From the cell containing the given text, extract its center point as [X, Y] coordinate. 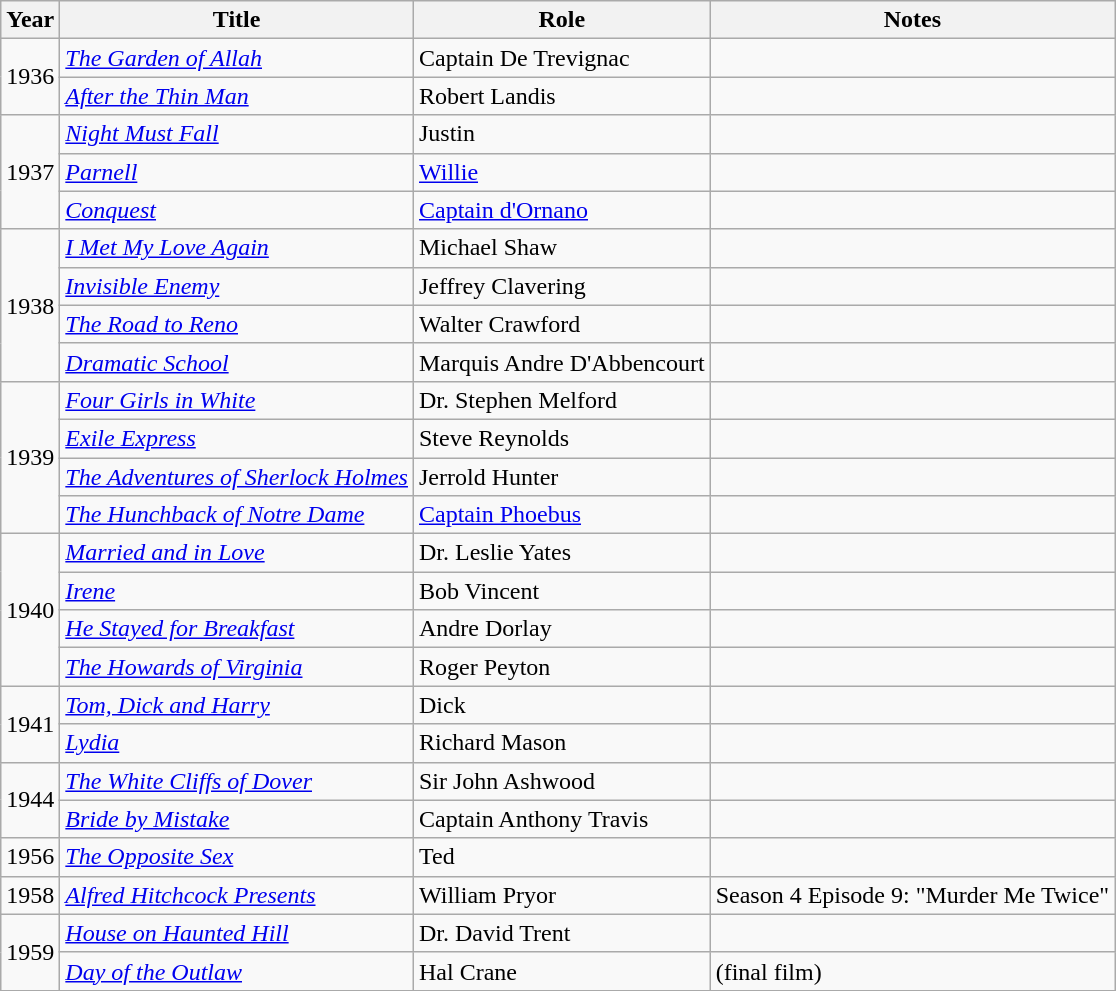
Role [562, 20]
Tom, Dick and Harry [237, 705]
William Pryor [562, 895]
House on Haunted Hill [237, 933]
Justin [562, 134]
Parnell [237, 172]
1937 [30, 172]
1941 [30, 724]
Hal Crane [562, 971]
Marquis Andre D'Abbencourt [562, 362]
Night Must Fall [237, 134]
Notes [912, 20]
1958 [30, 895]
1944 [30, 800]
Captain Anthony Travis [562, 819]
Walter Crawford [562, 324]
1938 [30, 305]
Irene [237, 591]
Dick [562, 705]
Invisible Enemy [237, 286]
Season 4 Episode 9: "Murder Me Twice" [912, 895]
Jerrold Hunter [562, 477]
Richard Mason [562, 743]
Dr. David Trent [562, 933]
Captain Phoebus [562, 515]
Captain De Trevignac [562, 58]
Willie [562, 172]
Andre Dorlay [562, 629]
Dramatic School [237, 362]
The Hunchback of Notre Dame [237, 515]
Robert Landis [562, 96]
The White Cliffs of Dover [237, 781]
Bob Vincent [562, 591]
The Garden of Allah [237, 58]
Dr. Stephen Melford [562, 400]
Dr. Leslie Yates [562, 553]
1940 [30, 610]
The Howards of Virginia [237, 667]
1936 [30, 77]
Sir John Ashwood [562, 781]
Alfred Hitchcock Presents [237, 895]
Lydia [237, 743]
He Stayed for Breakfast [237, 629]
Married and in Love [237, 553]
Captain d'Ornano [562, 210]
1956 [30, 857]
1959 [30, 952]
Title [237, 20]
1939 [30, 457]
(final film) [912, 971]
Day of the Outlaw [237, 971]
Michael Shaw [562, 248]
Roger Peyton [562, 667]
I Met My Love Again [237, 248]
Conquest [237, 210]
The Road to Reno [237, 324]
After the Thin Man [237, 96]
Exile Express [237, 438]
The Opposite Sex [237, 857]
Ted [562, 857]
Year [30, 20]
Jeffrey Clavering [562, 286]
The Adventures of Sherlock Holmes [237, 477]
Steve Reynolds [562, 438]
Four Girls in White [237, 400]
Bride by Mistake [237, 819]
